Determine the (X, Y) coordinate at the center of the cell enclosing the given text.  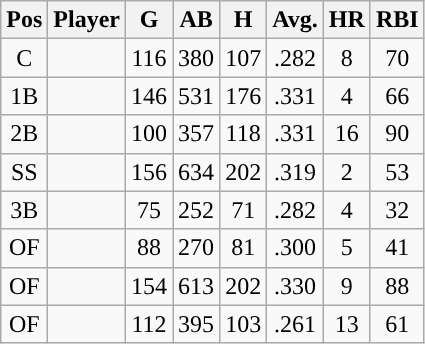
41 (397, 248)
2B (24, 134)
.261 (296, 324)
Avg. (296, 20)
Player (87, 20)
112 (150, 324)
13 (346, 324)
AB (196, 20)
116 (150, 58)
252 (196, 210)
5 (346, 248)
16 (346, 134)
Pos (24, 20)
634 (196, 172)
C (24, 58)
75 (150, 210)
146 (150, 96)
270 (196, 248)
.300 (296, 248)
176 (244, 96)
9 (346, 286)
1B (24, 96)
71 (244, 210)
103 (244, 324)
395 (196, 324)
81 (244, 248)
66 (397, 96)
613 (196, 286)
357 (196, 134)
107 (244, 58)
380 (196, 58)
70 (397, 58)
156 (150, 172)
8 (346, 58)
SS (24, 172)
118 (244, 134)
H (244, 20)
.319 (296, 172)
2 (346, 172)
53 (397, 172)
32 (397, 210)
154 (150, 286)
G (150, 20)
HR (346, 20)
531 (196, 96)
3B (24, 210)
RBI (397, 20)
61 (397, 324)
90 (397, 134)
100 (150, 134)
.330 (296, 286)
